Return [X, Y] of the center of cell containing provided text 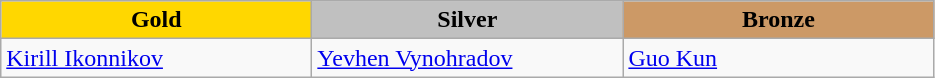
Yevhen Vynohradov [468, 58]
Kirill Ikonnikov [156, 58]
Gold [156, 20]
Bronze [778, 20]
Silver [468, 20]
Guo Kun [778, 58]
